Scan for the cell matching the given text and deliver its [x, y] coordinate at center. 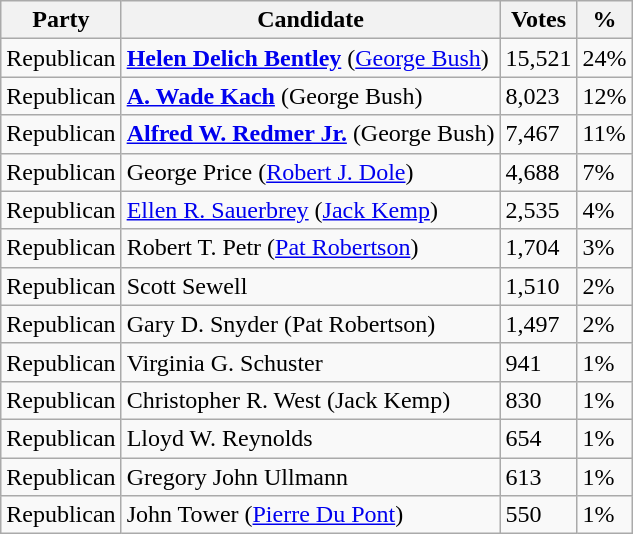
Scott Sewell [310, 286]
24% [604, 58]
613 [538, 477]
830 [538, 400]
1,510 [538, 286]
Party [61, 20]
Candidate [310, 20]
A. Wade Kach (George Bush) [310, 96]
Virginia G. Schuster [310, 362]
1,704 [538, 248]
7% [604, 172]
654 [538, 438]
550 [538, 515]
3% [604, 248]
Lloyd W. Reynolds [310, 438]
George Price (Robert J. Dole) [310, 172]
Ellen R. Sauerbrey (Jack Kemp) [310, 210]
4% [604, 210]
Gary D. Snyder (Pat Robertson) [310, 324]
11% [604, 134]
8,023 [538, 96]
2,535 [538, 210]
Gregory John Ullmann [310, 477]
7,467 [538, 134]
Christopher R. West (Jack Kemp) [310, 400]
Alfred W. Redmer Jr. (George Bush) [310, 134]
15,521 [538, 58]
John Tower (Pierre Du Pont) [310, 515]
Votes [538, 20]
% [604, 20]
Helen Delich Bentley (George Bush) [310, 58]
4,688 [538, 172]
1,497 [538, 324]
Robert T. Petr (Pat Robertson) [310, 248]
941 [538, 362]
12% [604, 96]
